Return the (X, Y) coordinate for the center point of the cell that contains the specified text.  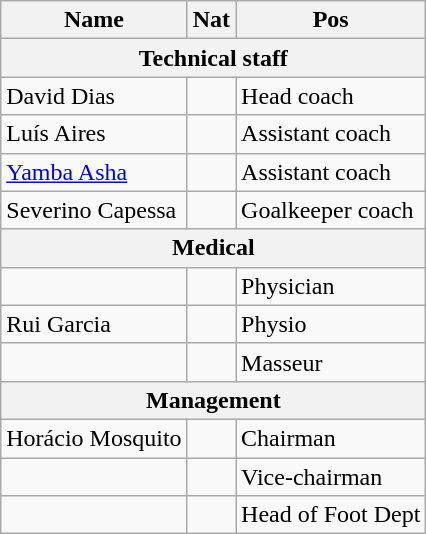
Head coach (331, 96)
Masseur (331, 362)
Horácio Mosquito (94, 438)
Rui Garcia (94, 324)
Nat (211, 20)
David Dias (94, 96)
Goalkeeper coach (331, 210)
Name (94, 20)
Physician (331, 286)
Physio (331, 324)
Pos (331, 20)
Management (214, 400)
Severino Capessa (94, 210)
Yamba Asha (94, 172)
Medical (214, 248)
Vice-chairman (331, 477)
Technical staff (214, 58)
Head of Foot Dept (331, 515)
Luís Aires (94, 134)
Chairman (331, 438)
